Search for the cell housing the specified text and yield its [X, Y] center coordinate. 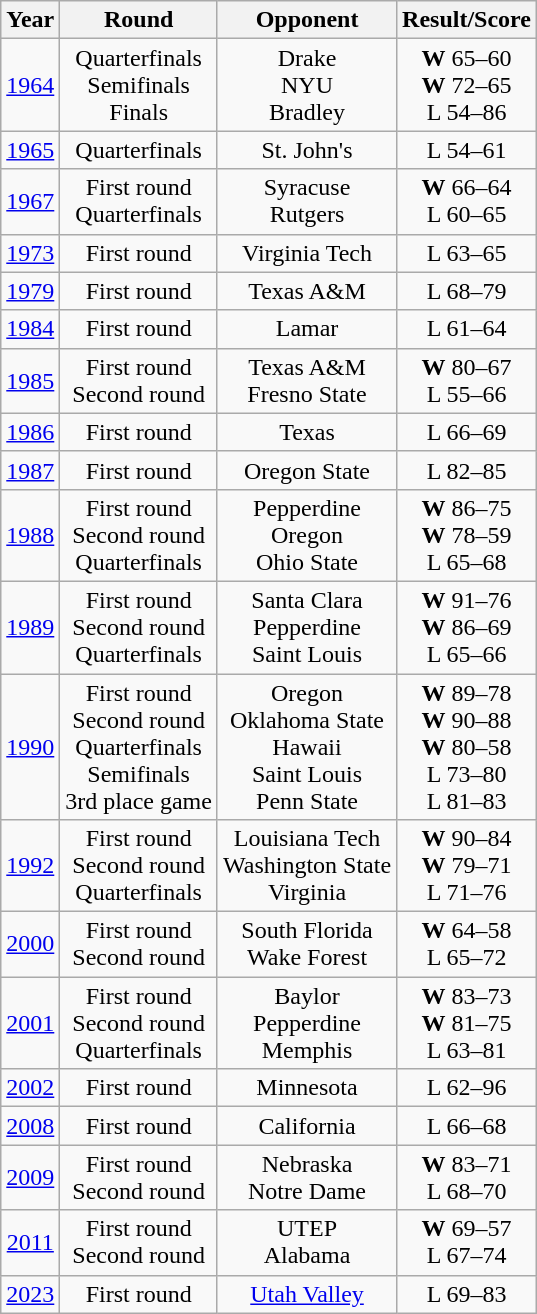
2002 [30, 1088]
W 91–76W 86–69L 65–66 [467, 627]
Opponent [306, 20]
W 83–73W 81–75L 63–81 [467, 1023]
L 66–69 [467, 432]
1964 [30, 85]
L 63–65 [467, 253]
Round [139, 20]
1992 [30, 866]
W 89–78W 90–88W 80–58L 73–80L 81–83 [467, 747]
W 86–75W 78–59L 65–68 [467, 535]
Utah Valley [306, 1294]
BaylorPepperdineMemphis [306, 1023]
1967 [30, 202]
2023 [30, 1294]
OregonOklahoma StateHawaiiSaint LouisPenn State [306, 747]
UTEPAlabama [306, 1242]
L 66–68 [467, 1126]
1973 [30, 253]
L 61–64 [467, 329]
2011 [30, 1242]
QuarterfinalsSemifinalsFinals [139, 85]
1990 [30, 747]
1979 [30, 291]
W 64–58L 65–72 [467, 944]
Oregon State [306, 470]
St. John's [306, 150]
California [306, 1126]
2001 [30, 1023]
Virginia Tech [306, 253]
Minnesota [306, 1088]
First roundQuarterfinals [139, 202]
Year [30, 20]
NebraskaNotre Dame [306, 1178]
DrakeNYUBradley [306, 85]
W 80–67L 55–66 [467, 380]
1986 [30, 432]
L 54–61 [467, 150]
1989 [30, 627]
L 62–96 [467, 1088]
W 83–71L 68–70 [467, 1178]
Texas A&MFresno State [306, 380]
W 69–57L 67–74 [467, 1242]
Result/Score [467, 20]
1988 [30, 535]
1984 [30, 329]
1985 [30, 380]
L 82–85 [467, 470]
Santa ClaraPepperdineSaint Louis [306, 627]
1987 [30, 470]
First roundSecond roundQuarterfinalsSemifinals3rd place game [139, 747]
South FloridaWake Forest [306, 944]
PepperdineOregonOhio State [306, 535]
1965 [30, 150]
Texas [306, 432]
W 66–64L 60–65 [467, 202]
L 68–79 [467, 291]
W 90–84W 79–71L 71–76 [467, 866]
2000 [30, 944]
Quarterfinals [139, 150]
SyracuseRutgers [306, 202]
Texas A&M [306, 291]
L 69–83 [467, 1294]
W 65–60W 72–65L 54–86 [467, 85]
Louisiana TechWashington StateVirginia [306, 866]
2008 [30, 1126]
Lamar [306, 329]
2009 [30, 1178]
